Identify which cell holds the provided text, then report its (X, Y) central coordinate. 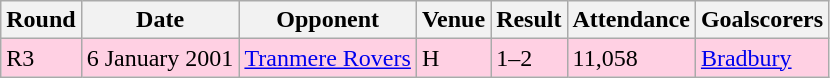
H (453, 58)
11,058 (631, 58)
Attendance (631, 20)
Venue (453, 20)
Bradbury (762, 58)
Opponent (328, 20)
Date (160, 20)
R3 (41, 58)
Round (41, 20)
6 January 2001 (160, 58)
Tranmere Rovers (328, 58)
1–2 (529, 58)
Result (529, 20)
Goalscorers (762, 20)
